Capture the cell that displays the provided text and extract its [X, Y] central coordinate. 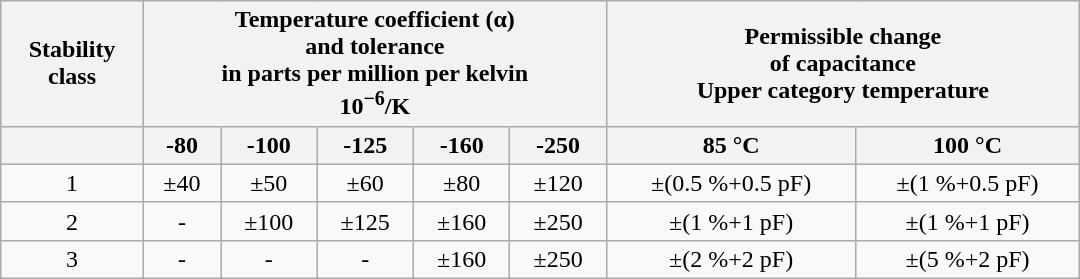
±40 [182, 183]
±(1 %+0.5 pF) [968, 183]
±(0.5 %+0.5 pF) [731, 183]
±80 [461, 183]
±100 [269, 221]
85 °C [731, 145]
2 [72, 221]
Temperature coefficient (α) and tolerance in parts per million per kelvin10−6/K [374, 64]
±(2 %+2 pF) [731, 259]
Stabilityclass [72, 64]
-160 [461, 145]
-80 [182, 145]
100 °C [968, 145]
±60 [365, 183]
Permissible change of capacitance Upper category temperature [842, 64]
-100 [269, 145]
-250 [558, 145]
1 [72, 183]
-125 [365, 145]
3 [72, 259]
±50 [269, 183]
±(5 %+2 pF) [968, 259]
±120 [558, 183]
±125 [365, 221]
